Scan for the cell matching the given text and deliver its (X, Y) coordinate at center. 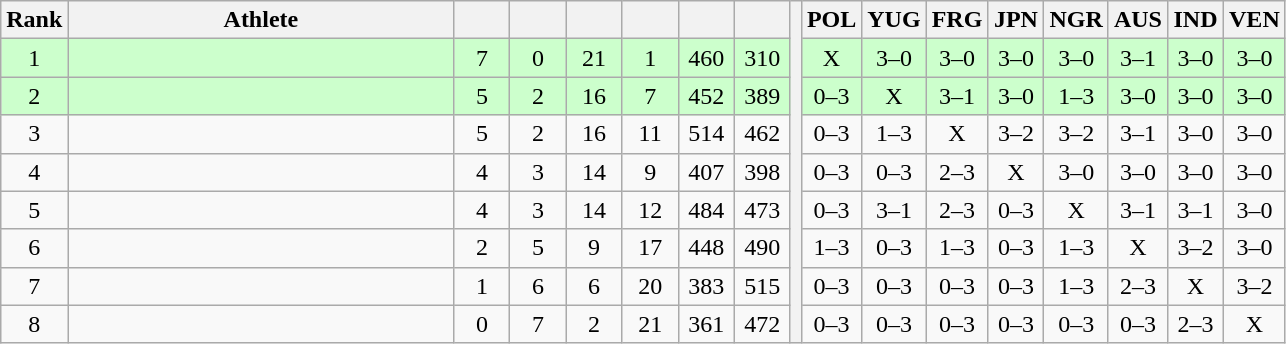
17 (650, 248)
JPN (1016, 20)
361 (706, 324)
Rank (34, 20)
20 (650, 286)
12 (650, 210)
484 (706, 210)
398 (762, 172)
515 (762, 286)
IND (1195, 20)
310 (762, 58)
448 (706, 248)
472 (762, 324)
8 (34, 324)
383 (706, 286)
389 (762, 96)
POL (831, 20)
490 (762, 248)
462 (762, 134)
NGR (1076, 20)
FRG (957, 20)
VEN (1255, 20)
473 (762, 210)
407 (706, 172)
452 (706, 96)
11 (650, 134)
AUS (1138, 20)
514 (706, 134)
YUG (894, 20)
Athlete (261, 20)
460 (706, 58)
